Pinpoint the cell where the given text exists, returning its [X, Y] midpoint coordinate. 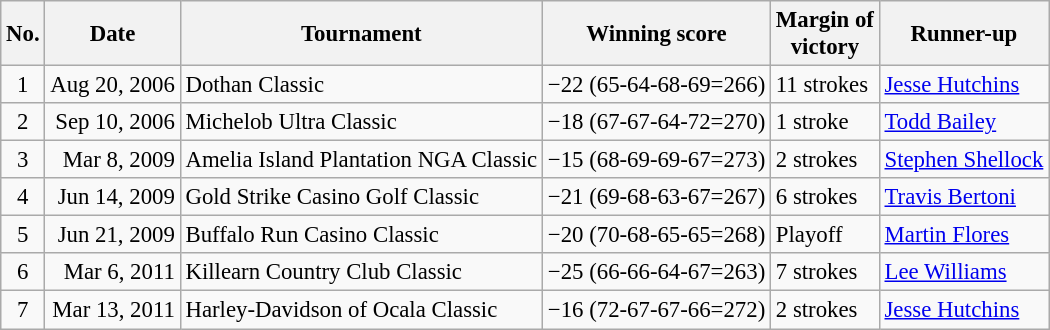
7 strokes [826, 273]
2 [23, 122]
Travis Bertoni [964, 197]
11 strokes [826, 85]
No. [23, 34]
−22 (65-64-68-69=266) [657, 85]
Harley-Davidson of Ocala Classic [361, 310]
Tournament [361, 34]
−15 (68-69-69-67=273) [657, 160]
Sep 10, 2006 [112, 122]
Stephen Shellock [964, 160]
−20 (70-68-65-65=268) [657, 235]
Playoff [826, 235]
Date [112, 34]
Martin Flores [964, 235]
Gold Strike Casino Golf Classic [361, 197]
Margin ofvictory [826, 34]
6 strokes [826, 197]
5 [23, 235]
Amelia Island Plantation NGA Classic [361, 160]
Aug 20, 2006 [112, 85]
Winning score [657, 34]
Runner-up [964, 34]
3 [23, 160]
Mar 6, 2011 [112, 273]
7 [23, 310]
Mar 13, 2011 [112, 310]
Jun 21, 2009 [112, 235]
Killearn Country Club Classic [361, 273]
−21 (69-68-63-67=267) [657, 197]
Buffalo Run Casino Classic [361, 235]
Todd Bailey [964, 122]
Mar 8, 2009 [112, 160]
Michelob Ultra Classic [361, 122]
Jun 14, 2009 [112, 197]
−16 (72-67-67-66=272) [657, 310]
−25 (66-66-64-67=263) [657, 273]
4 [23, 197]
Dothan Classic [361, 85]
1 [23, 85]
1 stroke [826, 122]
6 [23, 273]
Lee Williams [964, 273]
−18 (67-67-64-72=270) [657, 122]
